Identify which cell holds the provided text, then report its (X, Y) central coordinate. 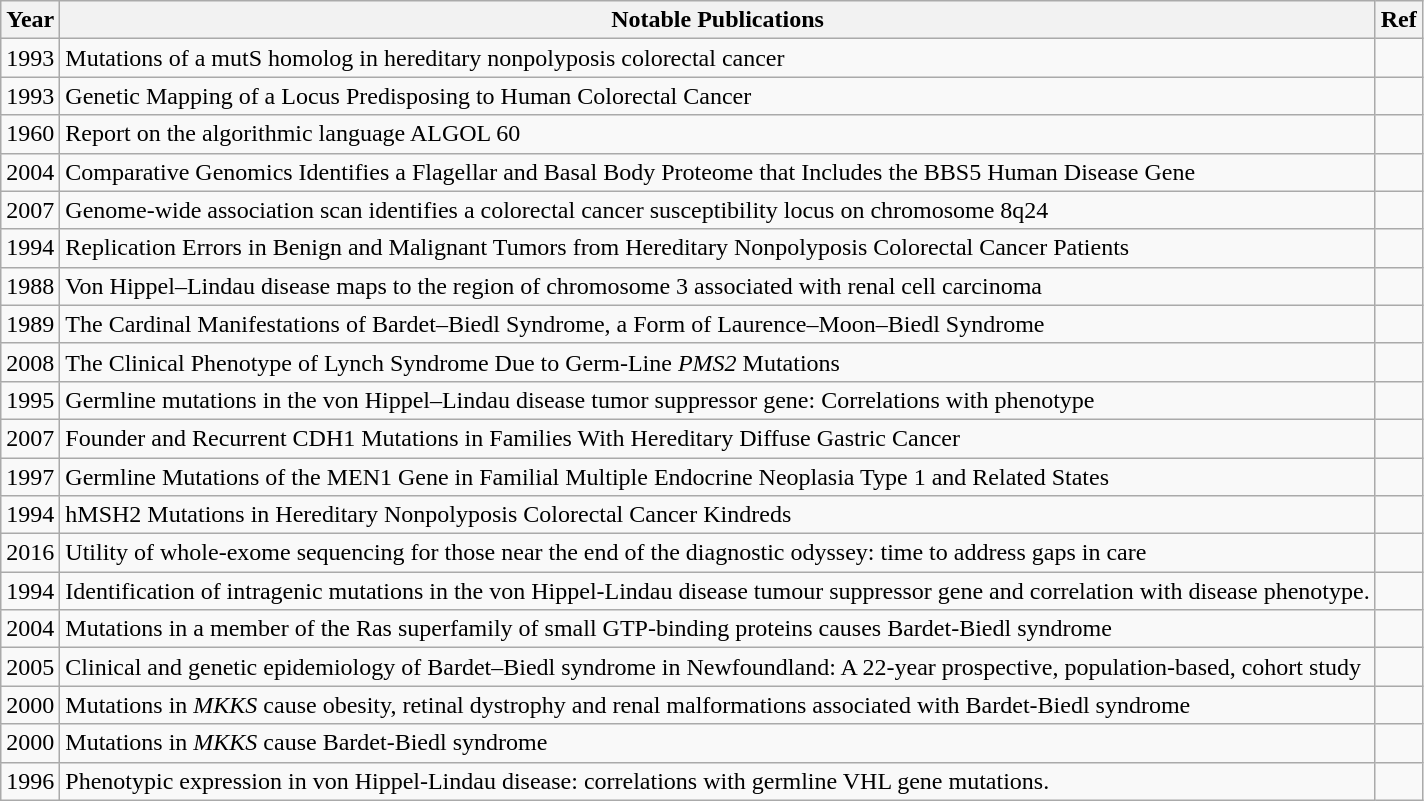
Ref (1398, 20)
Report on the algorithmic language ALGOL 60 (718, 134)
Notable Publications (718, 20)
1960 (30, 134)
hMSH2 Mutations in Hereditary Nonpolyposis Colorectal Cancer Kindreds (718, 515)
Germline mutations in the von Hippel–Lindau disease tumor suppressor gene: Correlations with phenotype (718, 400)
1996 (30, 781)
2005 (30, 667)
Identification of intragenic mutations in the von Hippel-Lindau disease tumour suppressor gene and correlation with disease phenotype. (718, 591)
Mutations in MKKS cause obesity, retinal dystrophy and renal malformations associated with Bardet-Biedl syndrome (718, 705)
1988 (30, 286)
The Clinical Phenotype of Lynch Syndrome Due to Germ-Line PMS2 Mutations (718, 362)
Mutations in a member of the Ras superfamily of small GTP-binding proteins causes Bardet-Biedl syndrome (718, 629)
1997 (30, 477)
Replication Errors in Benign and Malignant Tumors from Hereditary Nonpolyposis Colorectal Cancer Patients (718, 248)
2016 (30, 553)
Mutations of a mutS homolog in hereditary nonpolyposis colorectal cancer (718, 58)
Mutations in MKKS cause Bardet-Biedl syndrome (718, 743)
Genetic Mapping of a Locus Predisposing to Human Colorectal Cancer (718, 96)
Phenotypic expression in von Hippel-Lindau disease: correlations with germline VHL gene mutations. (718, 781)
Von Hippel–Lindau disease maps to the region of chromosome 3 associated with renal cell carcinoma (718, 286)
Utility of whole-exome sequencing for those near the end of the diagnostic odyssey: time to address gaps in care (718, 553)
Clinical and genetic epidemiology of Bardet–Biedl syndrome in Newfoundland: A 22-year prospective, population-based, cohort study (718, 667)
1989 (30, 324)
Genome-wide association scan identifies a colorectal cancer susceptibility locus on chromosome 8q24 (718, 210)
Comparative Genomics Identifies a Flagellar and Basal Body Proteome that Includes the BBS5 Human Disease Gene (718, 172)
Founder and Recurrent CDH1 Mutations in Families With Hereditary Diffuse Gastric Cancer (718, 438)
2008 (30, 362)
Year (30, 20)
The Cardinal Manifestations of Bardet–Biedl Syndrome, a Form of Laurence–Moon–Biedl Syndrome (718, 324)
1995 (30, 400)
Germline Mutations of the MEN1 Gene in Familial Multiple Endocrine Neoplasia Type 1 and Related States (718, 477)
